Find where the given text appears and provide that cell's center as [X, Y] coordinate. 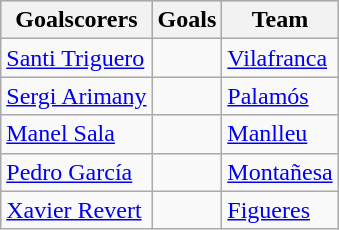
Xavier Revert [76, 210]
Figueres [280, 210]
Manlleu [280, 134]
Sergi Arimany [76, 96]
Santi Triguero [76, 58]
Vilafranca [280, 58]
Montañesa [280, 172]
Goals [187, 20]
Goalscorers [76, 20]
Manel Sala [76, 134]
Team [280, 20]
Pedro García [76, 172]
Palamós [280, 96]
